For the text-containing cell, return its midpoint in (X, Y) coordinate format. 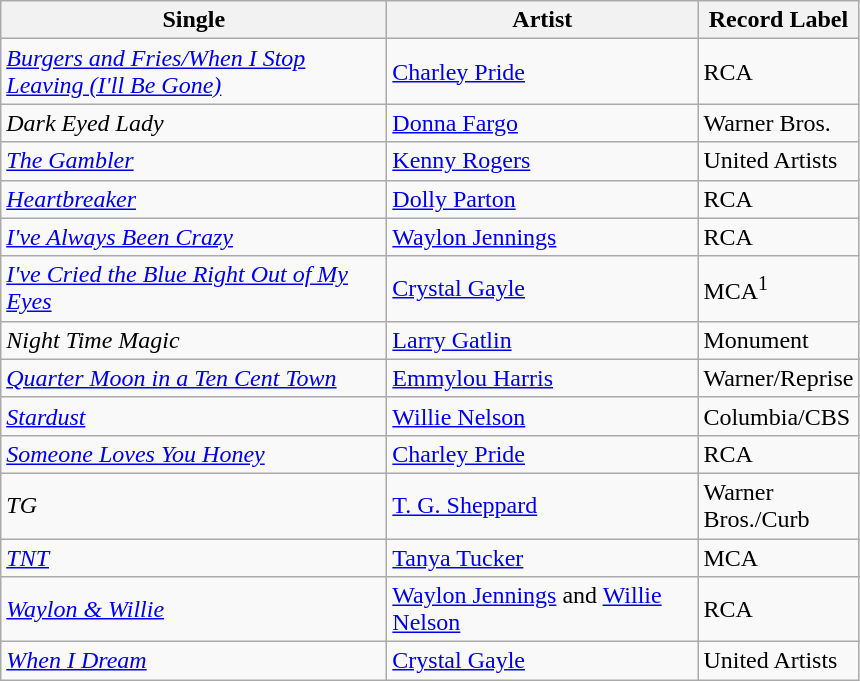
Monument (778, 340)
Someone Loves You Honey (194, 454)
Tanya Tucker (542, 557)
TNT (194, 557)
TG (194, 506)
Larry Gatlin (542, 340)
Night Time Magic (194, 340)
Waylon & Willie (194, 610)
T. G. Sheppard (542, 506)
MCA1 (778, 288)
Record Label (778, 20)
The Gambler (194, 161)
Single (194, 20)
When I Dream (194, 661)
Kenny Rogers (542, 161)
Donna Fargo (542, 123)
Quarter Moon in a Ten Cent Town (194, 378)
Burgers and Fries/When I Stop Leaving (I'll Be Gone) (194, 72)
MCA (778, 557)
Emmylou Harris (542, 378)
Warner Bros./Curb (778, 506)
Warner/Reprise (778, 378)
Stardust (194, 416)
Waylon Jennings and Willie Nelson (542, 610)
Willie Nelson (542, 416)
I've Always Been Crazy (194, 237)
Artist (542, 20)
Dolly Parton (542, 199)
I've Cried the Blue Right Out of My Eyes (194, 288)
Heartbreaker (194, 199)
Warner Bros. (778, 123)
Columbia/CBS (778, 416)
Dark Eyed Lady (194, 123)
Waylon Jennings (542, 237)
